For the text-containing cell, return its midpoint in (X, Y) coordinate format. 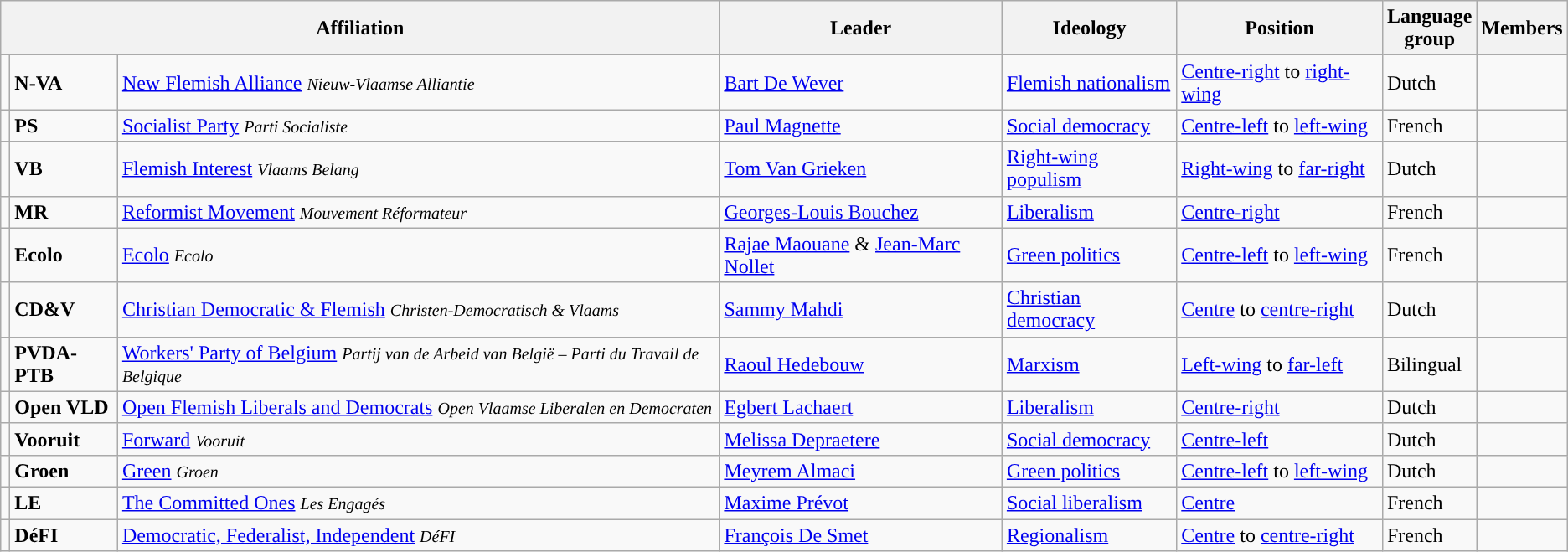
Maxime Prévot (861, 503)
Ecolo (64, 255)
VB (64, 169)
Languagegroup (1429, 28)
Marxism (1089, 364)
MR (64, 212)
LE (64, 503)
DéFI (64, 535)
Social liberalism (1089, 503)
Reformist Movement Mouvement Réformateur (419, 212)
Centre-right to right-wing (1280, 82)
Open VLD (64, 407)
Leader (861, 28)
Meyrem Almaci (861, 471)
Vooruit (64, 439)
Centre (1280, 503)
PS (64, 126)
Sammy Mahdi (861, 310)
The Committed Ones Les Engagés (419, 503)
PVDA-PTB (64, 364)
CD&V (64, 310)
Christian democracy (1089, 310)
Right-wing to far-right (1280, 169)
Right-wing populism (1089, 169)
Members (1522, 28)
Bilingual (1429, 364)
Forward Vooruit (419, 439)
Open Flemish Liberals and Democrats Open Vlaamse Liberalen en Democraten (419, 407)
Workers' Party of Belgium Partij van de Arbeid van België – Parti du Travail de Belgique (419, 364)
Ecolo Ecolo (419, 255)
Affiliation (360, 28)
Bart De Wever (861, 82)
Position (1280, 28)
Tom Van Grieken (861, 169)
Rajae Maouane & Jean-Marc Nollet (861, 255)
Egbert Lachaert (861, 407)
Centre-left (1280, 439)
Georges-Louis Bouchez (861, 212)
Left-wing to far-left (1280, 364)
Melissa Depraetere (861, 439)
Raoul Hedebouw (861, 364)
Democratic, Federalist, Independent DéFI (419, 535)
Flemish nationalism (1089, 82)
N-VA (64, 82)
Regionalism (1089, 535)
Ideology (1089, 28)
Green Groen (419, 471)
Paul Magnette (861, 126)
New Flemish Alliance Nieuw-Vlaamse Alliantie (419, 82)
Groen (64, 471)
Christian Democratic & Flemish Christen-Democratisch & Vlaams (419, 310)
François De Smet (861, 535)
Socialist Party Parti Socialiste (419, 126)
Flemish Interest Vlaams Belang (419, 169)
